Provide the [x, y] coordinate of the cell's center where the given text is located.  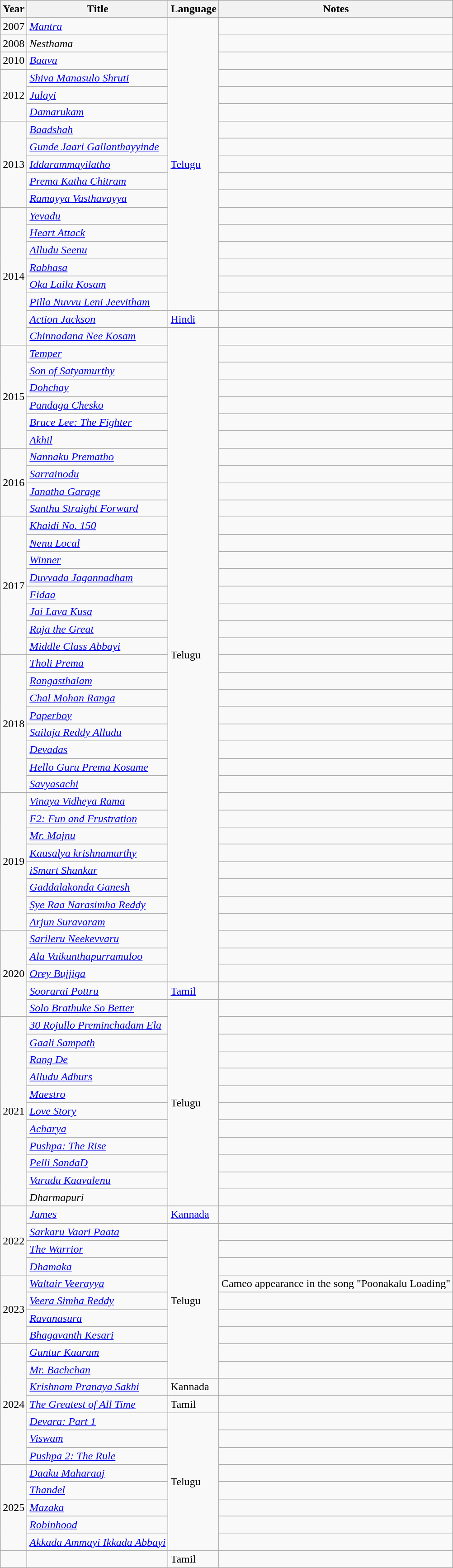
2018 [14, 724]
Robinhood [98, 1525]
Fidaa [98, 595]
Prema Katha Chitram [98, 181]
Akkada Ammayi Ikkada Abbayi [98, 1542]
Solo Brathuke So Better [98, 1008]
Temper [98, 353]
The Warrior [98, 1249]
Heart Attack [98, 233]
2022 [14, 1240]
Santhu Straight Forward [98, 509]
2020 [14, 973]
Nannaku Prematho [98, 457]
2021 [14, 1111]
The Greatest of All Time [98, 1404]
Baadshah [98, 129]
Dhamaka [98, 1266]
Damarukam [98, 112]
Janatha Garage [98, 491]
2010 [14, 61]
Nesthama [98, 43]
Chinnadana Nee Kosam [98, 336]
Raja the Great [98, 629]
Thandel [98, 1490]
Hello Guru Prema Kosame [98, 767]
Soorarai Pottru [98, 991]
Love Story [98, 1111]
Iddarammayilatho [98, 164]
Tholi Prema [98, 663]
Dharmapuri [98, 1197]
Devara: Part 1 [98, 1421]
Acharya [98, 1129]
Alludu Adhurs [98, 1077]
Bhagavanth Kesari [98, 1335]
Savyasachi [98, 784]
2016 [14, 482]
Winner [98, 560]
2014 [14, 276]
Sailaja Reddy Alludu [98, 732]
Oka Laila Kosam [98, 285]
Mr. Majnu [98, 836]
Devadas [98, 749]
Bruce Lee: The Fighter [98, 422]
Rangasthalam [98, 681]
James [98, 1215]
2015 [14, 396]
2012 [14, 95]
Sarkaru Vaari Paata [98, 1232]
Arjun Suravaram [98, 922]
Orey Bujjiga [98, 973]
2007 [14, 26]
Mazaka [98, 1507]
Duvvada Jagannadham [98, 577]
Guntur Kaaram [98, 1353]
Daaku Maharaaj [98, 1473]
Pelli SandaD [98, 1163]
Mantra [98, 26]
2024 [14, 1404]
Akhil [98, 439]
Gunde Jaari Gallanthayyinde [98, 147]
Pushpa: The Rise [98, 1146]
Rang De [98, 1060]
Pushpa 2: The Rule [98, 1456]
Waltair Veerayya [98, 1283]
Jai Lava Kusa [98, 612]
Middle Class Abbayi [98, 646]
Julayi [98, 95]
F2: Fun and Frustration [98, 819]
Paperboy [98, 715]
Nenu Local [98, 543]
Pilla Nuvvu Leni Jeevitham [98, 302]
Dohchay [98, 388]
2017 [14, 586]
2023 [14, 1309]
Rabhasa [98, 267]
Sarileru Neekevvaru [98, 939]
Pandaga Chesko [98, 405]
2013 [14, 164]
Sarrainodu [98, 474]
Notes [335, 9]
Maestro [98, 1094]
Krishnam Pranaya Sakhi [98, 1387]
2008 [14, 43]
Son of Satyamurthy [98, 371]
Ravanasura [98, 1318]
Hindi [193, 319]
Yevadu [98, 216]
Veera Simha Reddy [98, 1301]
Alludu Seenu [98, 250]
Year [14, 9]
Shiva Manasulo Shruti [98, 78]
2025 [14, 1507]
Varudu Kaavalenu [98, 1180]
iSmart Shankar [98, 870]
Vinaya Vidheya Rama [98, 801]
Chal Mohan Ranga [98, 698]
30 Rojullo Preminchadam Ela [98, 1025]
Ramayya Vasthavayya [98, 198]
Sye Raa Narasimha Reddy [98, 905]
Cameo appearance in the song "Poonakalu Loading" [335, 1283]
Language [193, 9]
Khaidi No. 150 [98, 526]
Ala Vaikunthapurramuloo [98, 956]
Action Jackson [98, 319]
Viswam [98, 1439]
2019 [14, 862]
Mr. Bachchan [98, 1370]
Baava [98, 61]
Title [98, 9]
Kausalya krishnamurthy [98, 853]
Gaddalakonda Ganesh [98, 887]
Gaali Sampath [98, 1042]
